Pinpoint the cell where the given text exists, returning its [x, y] midpoint coordinate. 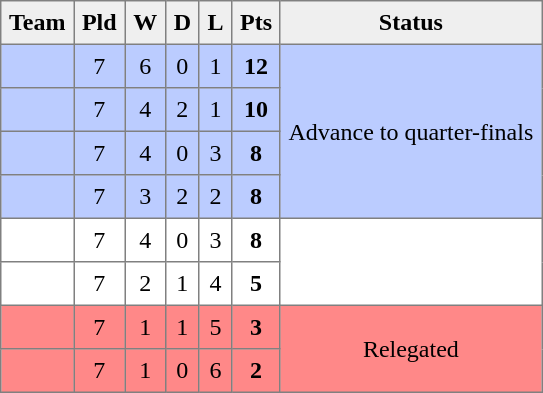
Advance to quarter-finals [410, 131]
Relegated [410, 348]
Pts [256, 23]
Pld [100, 23]
10 [256, 110]
12 [256, 66]
Status [410, 23]
Team [38, 23]
D [182, 23]
L [216, 23]
W [145, 23]
